Identify which cell holds the provided text, then report its (x, y) central coordinate. 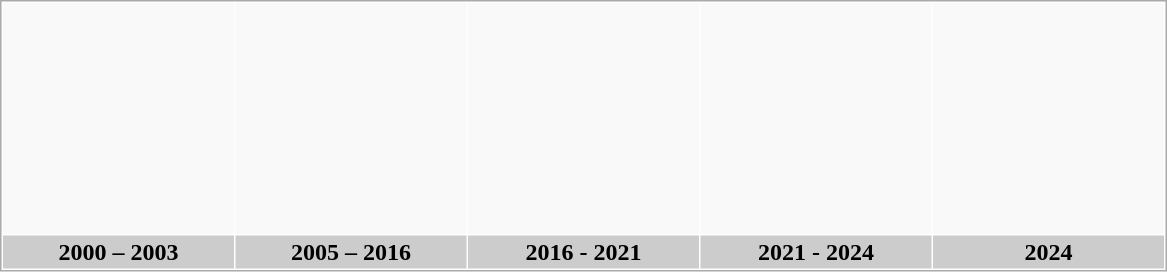
2000 – 2003 (118, 252)
2016 - 2021 (584, 252)
2005 – 2016 (352, 252)
2021 - 2024 (816, 252)
2024 (1048, 252)
